Extract the (x, y) coordinate from the center of the cell holding the provided text.  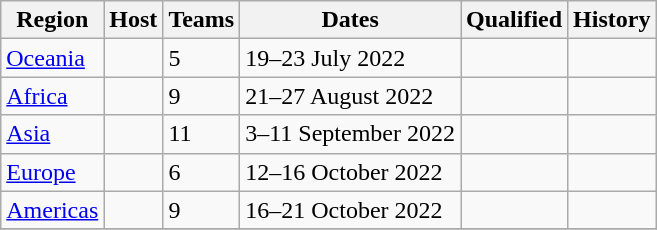
Asia (52, 134)
Region (52, 20)
Europe (52, 172)
21–27 August 2022 (350, 96)
16–21 October 2022 (350, 210)
12–16 October 2022 (350, 172)
19–23 July 2022 (350, 58)
Africa (52, 96)
Host (134, 20)
6 (202, 172)
Dates (350, 20)
Teams (202, 20)
History (612, 20)
11 (202, 134)
Americas (52, 210)
3–11 September 2022 (350, 134)
Qualified (514, 20)
Oceania (52, 58)
5 (202, 58)
